Determine the [X, Y] coordinate at the center of the cell enclosing the given text.  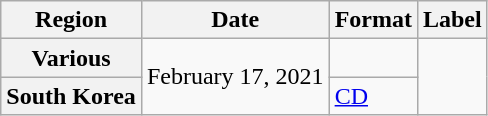
CD [373, 96]
February 17, 2021 [235, 77]
Date [235, 20]
Various [72, 58]
Region [72, 20]
South Korea [72, 96]
Format [373, 20]
Label [452, 20]
